From the cell containing the given text, extract its center point as [x, y] coordinate. 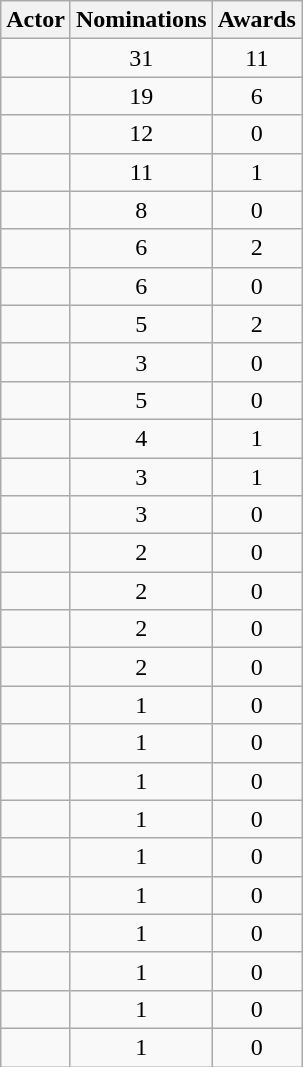
Nominations [141, 20]
31 [141, 58]
19 [141, 96]
8 [141, 210]
Awards [256, 20]
Actor [36, 20]
4 [141, 438]
12 [141, 134]
